Search for the cell housing the specified text and yield its (X, Y) center coordinate. 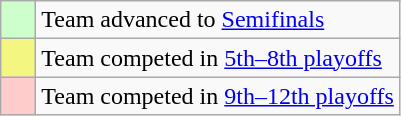
Team advanced to Semifinals (218, 20)
Team competed in 9th–12th playoffs (218, 96)
Team competed in 5th–8th playoffs (218, 58)
